Detect which cell encompasses the target text, then output its [x, y] center coordinate. 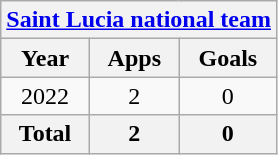
2022 [46, 96]
Year [46, 58]
Apps [134, 58]
Saint Lucia national team [139, 20]
Goals [228, 58]
Total [46, 134]
